Locate the cell with the specified text and output its (x, y) center coordinate. 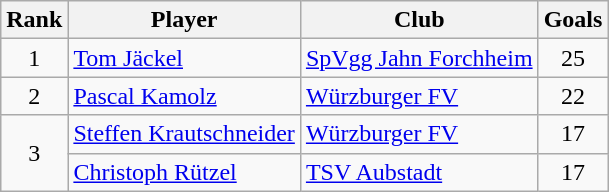
Goals (573, 20)
Player (184, 20)
Christoph Rützel (184, 172)
Club (419, 20)
TSV Aubstadt (419, 172)
SpVgg Jahn Forchheim (419, 58)
22 (573, 96)
2 (34, 96)
Steffen Krautschneider (184, 134)
3 (34, 153)
Rank (34, 20)
1 (34, 58)
25 (573, 58)
Tom Jäckel (184, 58)
Pascal Kamolz (184, 96)
